Capture the cell that displays the provided text and extract its (X, Y) central coordinate. 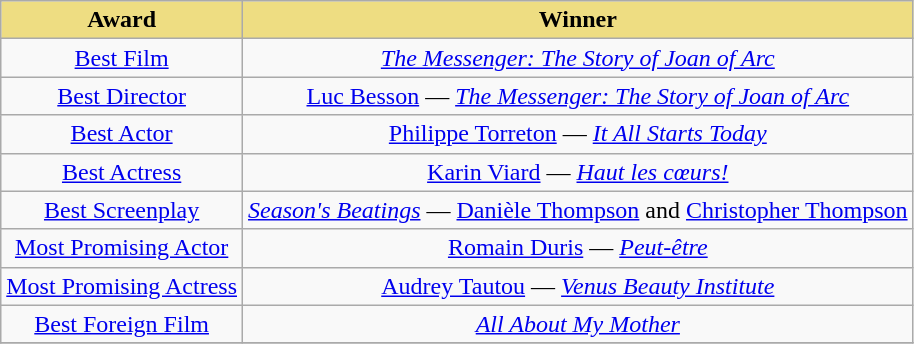
Best Screenplay (122, 210)
The Messenger: The Story of Joan of Arc (578, 58)
Award (122, 20)
Luc Besson — The Messenger: The Story of Joan of Arc (578, 96)
Most Promising Actor (122, 248)
Best Actor (122, 134)
Best Foreign Film (122, 324)
Best Film (122, 58)
Best Actress (122, 172)
Winner (578, 20)
All About My Mother (578, 324)
Romain Duris — Peut-être (578, 248)
Audrey Tautou — Venus Beauty Institute (578, 286)
Best Director (122, 96)
Karin Viard — Haut les cœurs! (578, 172)
Most Promising Actress (122, 286)
Season's Beatings — Danièle Thompson and Christopher Thompson (578, 210)
Philippe Torreton — It All Starts Today (578, 134)
